Provide the [X, Y] coordinate of the cell's center where the given text is located.  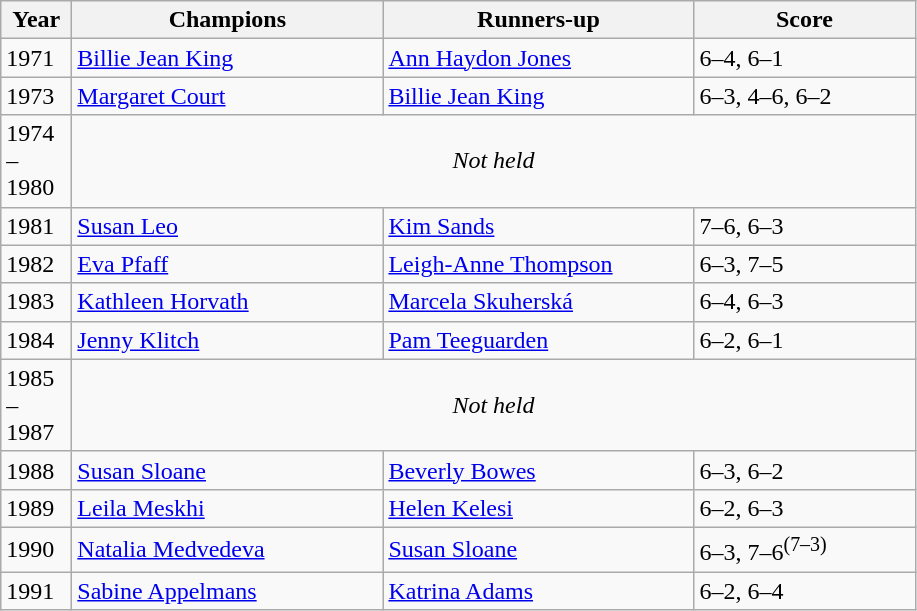
Helen Kelesi [538, 508]
Champions [228, 20]
Sabine Appelmans [228, 591]
Katrina Adams [538, 591]
7–6, 6–3 [804, 226]
6–3, 7–5 [804, 264]
1974–1980 [36, 161]
Beverly Bowes [538, 470]
1971 [36, 58]
1973 [36, 96]
6–2, 6–4 [804, 591]
Jenny Klitch [228, 340]
1985–1987 [36, 405]
Leigh-Anne Thompson [538, 264]
Kathleen Horvath [228, 302]
Ann Haydon Jones [538, 58]
1982 [36, 264]
Marcela Skuherská [538, 302]
1990 [36, 550]
6–2, 6–3 [804, 508]
1984 [36, 340]
1988 [36, 470]
1981 [36, 226]
Score [804, 20]
6–3, 7–6(7–3) [804, 550]
1991 [36, 591]
Susan Leo [228, 226]
6–2, 6–1 [804, 340]
Leila Meskhi [228, 508]
Kim Sands [538, 226]
6–3, 6–2 [804, 470]
6–4, 6–3 [804, 302]
6–3, 4–6, 6–2 [804, 96]
Pam Teeguarden [538, 340]
Year [36, 20]
6–4, 6–1 [804, 58]
Runners-up [538, 20]
Margaret Court [228, 96]
1983 [36, 302]
Eva Pfaff [228, 264]
Natalia Medvedeva [228, 550]
1989 [36, 508]
